Scan for the cell matching the given text and deliver its [X, Y] coordinate at center. 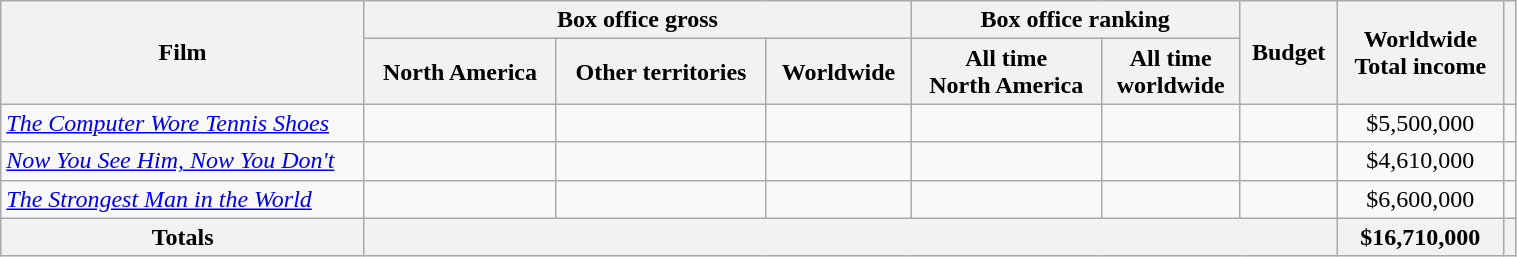
Box office ranking [1076, 20]
Worldwide Total income [1421, 52]
Worldwide [838, 72]
Other territories [662, 72]
The Computer Wore Tennis Shoes [183, 123]
Budget [1289, 52]
Totals [183, 237]
$16,710,000 [1421, 237]
The Strongest Man in the World [183, 199]
$4,610,000 [1421, 161]
Box office gross [637, 20]
North America [460, 72]
All time worldwide [1171, 72]
Film [183, 52]
$6,600,000 [1421, 199]
$5,500,000 [1421, 123]
All time North America [1006, 72]
Now You See Him, Now You Don't [183, 161]
